Provide the [x, y] coordinate of the cell's center where the given text is located.  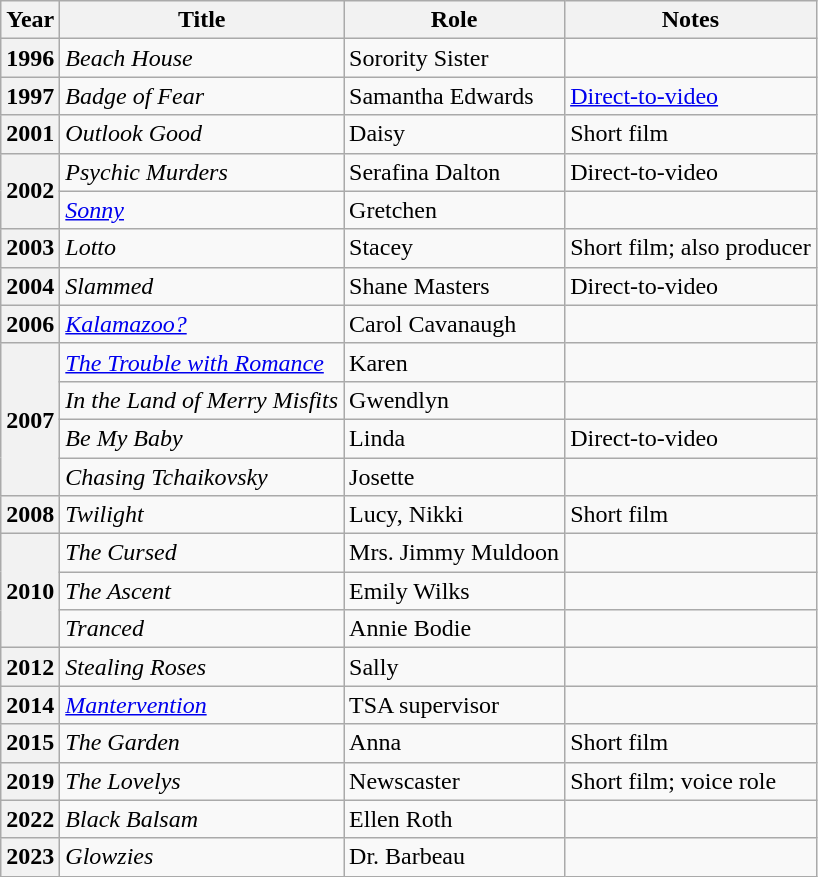
2006 [30, 324]
In the Land of Merry Misfits [202, 400]
The Garden [202, 743]
Black Balsam [202, 819]
Newscaster [454, 781]
Be My Baby [202, 438]
Daisy [454, 134]
2001 [30, 134]
Lucy, Nikki [454, 515]
2019 [30, 781]
Short film; voice role [691, 781]
Stacey [454, 248]
Year [30, 20]
Anna [454, 743]
2022 [30, 819]
Samantha Edwards [454, 96]
1997 [30, 96]
The Cursed [202, 553]
2010 [30, 591]
Notes [691, 20]
2008 [30, 515]
Outlook Good [202, 134]
Stealing Roses [202, 667]
Title [202, 20]
TSA supervisor [454, 705]
Beach House [202, 58]
Badge of Fear [202, 96]
2002 [30, 191]
Gretchen [454, 210]
2004 [30, 286]
Dr. Barbeau [454, 857]
Gwendlyn [454, 400]
Twilight [202, 515]
Mantervention [202, 705]
Mrs. Jimmy Muldoon [454, 553]
Short film; also producer [691, 248]
Carol Cavanaugh [454, 324]
Shane Masters [454, 286]
Slammed [202, 286]
Tranced [202, 629]
Sorority Sister [454, 58]
Sonny [202, 210]
Serafina Dalton [454, 172]
2015 [30, 743]
2007 [30, 419]
2014 [30, 705]
Emily Wilks [454, 591]
Linda [454, 438]
The Trouble with Romance [202, 362]
Psychic Murders [202, 172]
Role [454, 20]
2023 [30, 857]
Glowzies [202, 857]
Kalamazoo? [202, 324]
Josette [454, 477]
2012 [30, 667]
Lotto [202, 248]
Karen [454, 362]
Sally [454, 667]
2003 [30, 248]
Annie Bodie [454, 629]
1996 [30, 58]
The Lovelys [202, 781]
Ellen Roth [454, 819]
Chasing Tchaikovsky [202, 477]
The Ascent [202, 591]
